Capture the cell that displays the provided text and extract its (x, y) central coordinate. 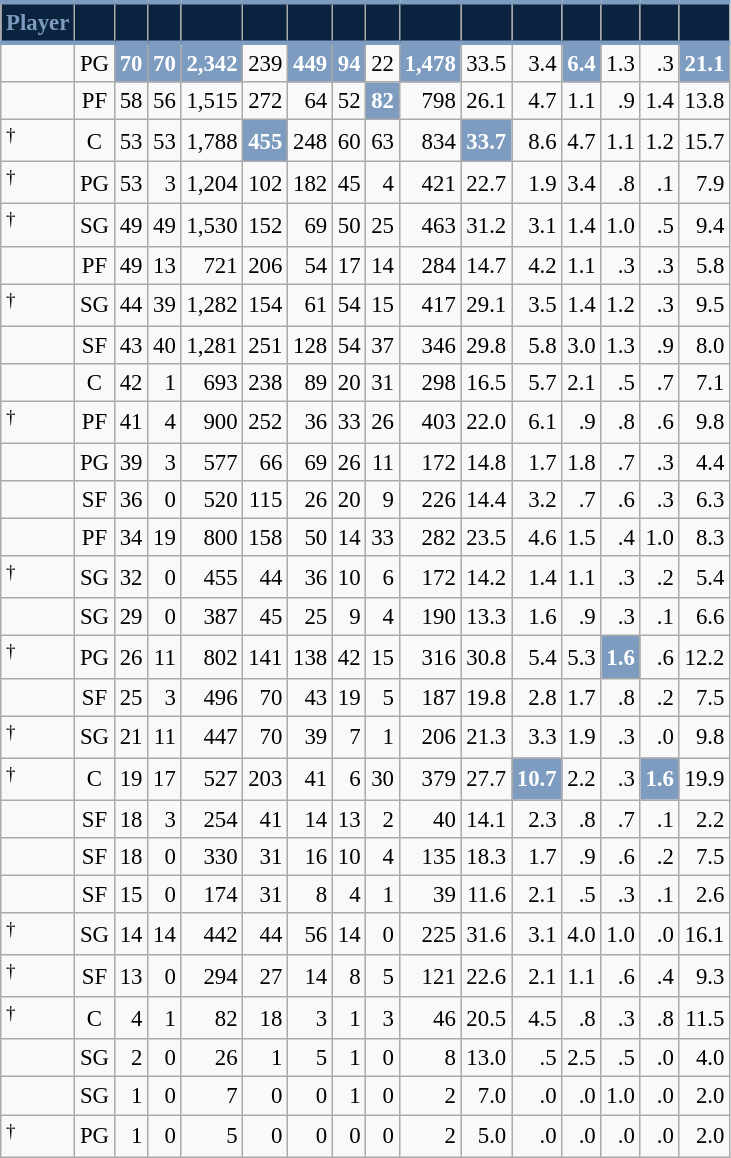
254 (212, 819)
8.6 (537, 141)
834 (430, 141)
316 (430, 657)
152 (266, 225)
272 (266, 101)
21.1 (704, 62)
4.2 (537, 265)
13.8 (704, 101)
30.8 (486, 657)
31.6 (486, 934)
29 (130, 617)
8.3 (704, 538)
449 (310, 62)
284 (430, 265)
6.3 (704, 500)
8.0 (704, 345)
187 (430, 697)
4.4 (704, 462)
1.5 (582, 538)
58 (130, 101)
Player (38, 22)
1,515 (212, 101)
447 (212, 737)
6.6 (704, 617)
1,478 (430, 62)
14.1 (486, 819)
182 (310, 183)
251 (266, 345)
135 (430, 857)
13.0 (486, 1059)
190 (430, 617)
12.2 (704, 657)
63 (382, 141)
330 (212, 857)
5.3 (582, 657)
14.8 (486, 462)
900 (212, 422)
3.0 (582, 345)
4.6 (537, 538)
463 (430, 225)
16.1 (704, 934)
2.8 (537, 697)
7.0 (486, 1096)
21.3 (486, 737)
225 (430, 934)
226 (430, 500)
11.5 (704, 1018)
26.1 (486, 101)
102 (266, 183)
14.4 (486, 500)
252 (266, 422)
27.7 (486, 779)
802 (212, 657)
577 (212, 462)
417 (430, 305)
421 (430, 183)
66 (266, 462)
3.5 (537, 305)
1,788 (212, 141)
800 (212, 538)
282 (430, 538)
16 (310, 857)
2.5 (582, 1059)
379 (430, 779)
4.5 (537, 1018)
294 (212, 976)
203 (266, 779)
22.0 (486, 422)
19.8 (486, 697)
31.2 (486, 225)
721 (212, 265)
18.3 (486, 857)
5.0 (486, 1136)
64 (310, 101)
11.6 (486, 894)
9.4 (704, 225)
14.2 (486, 577)
94 (348, 62)
19.9 (704, 779)
128 (310, 345)
138 (310, 657)
693 (212, 383)
115 (266, 500)
5.7 (537, 383)
22.7 (486, 183)
23.5 (486, 538)
15.7 (704, 141)
33.5 (486, 62)
33.7 (486, 141)
46 (430, 1018)
60 (348, 141)
174 (212, 894)
1,530 (212, 225)
496 (212, 697)
158 (266, 538)
22 (382, 62)
22.6 (486, 976)
238 (266, 383)
9.3 (704, 976)
1.8 (582, 462)
1,204 (212, 183)
16.5 (486, 383)
89 (310, 383)
13.3 (486, 617)
61 (310, 305)
29.8 (486, 345)
298 (430, 383)
3.2 (537, 500)
2,342 (212, 62)
403 (430, 422)
9.5 (704, 305)
6.4 (582, 62)
7.1 (704, 383)
32 (130, 577)
1,281 (212, 345)
442 (212, 934)
29.1 (486, 305)
6.1 (537, 422)
52 (348, 101)
10.7 (537, 779)
1,282 (212, 305)
248 (310, 141)
14.7 (486, 265)
37 (382, 345)
798 (430, 101)
520 (212, 500)
30 (382, 779)
3.3 (537, 737)
34 (130, 538)
239 (266, 62)
387 (212, 617)
121 (430, 976)
2.6 (704, 894)
27 (266, 976)
20.5 (486, 1018)
141 (266, 657)
154 (266, 305)
7.9 (704, 183)
346 (430, 345)
2.3 (537, 819)
527 (212, 779)
21 (130, 737)
